For the text-containing cell, return its midpoint in (X, Y) coordinate format. 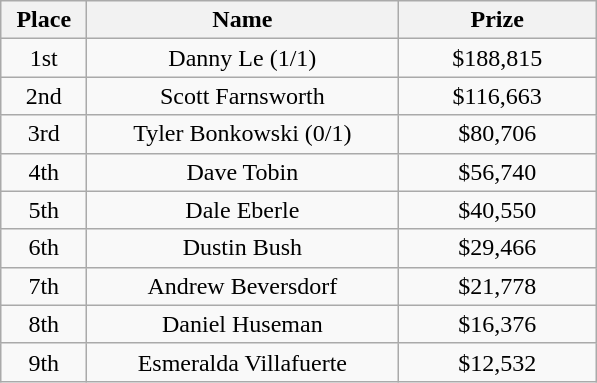
8th (44, 324)
Name (242, 20)
5th (44, 210)
$116,663 (498, 96)
$16,376 (498, 324)
9th (44, 362)
$80,706 (498, 134)
Place (44, 20)
Prize (498, 20)
Dustin Bush (242, 248)
1st (44, 58)
Danny Le (1/1) (242, 58)
3rd (44, 134)
$56,740 (498, 172)
$40,550 (498, 210)
Esmeralda Villafuerte (242, 362)
Scott Farnsworth (242, 96)
$29,466 (498, 248)
Dave Tobin (242, 172)
4th (44, 172)
6th (44, 248)
7th (44, 286)
2nd (44, 96)
$188,815 (498, 58)
$12,532 (498, 362)
Dale Eberle (242, 210)
$21,778 (498, 286)
Tyler Bonkowski (0/1) (242, 134)
Andrew Beversdorf (242, 286)
Daniel Huseman (242, 324)
